Return the [x, y] coordinate for the center point of the cell that contains the specified text.  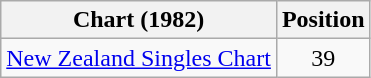
Chart (1982) [139, 20]
Position [323, 20]
New Zealand Singles Chart [139, 58]
39 [323, 58]
